For the text-containing cell, return its midpoint in [x, y] coordinate format. 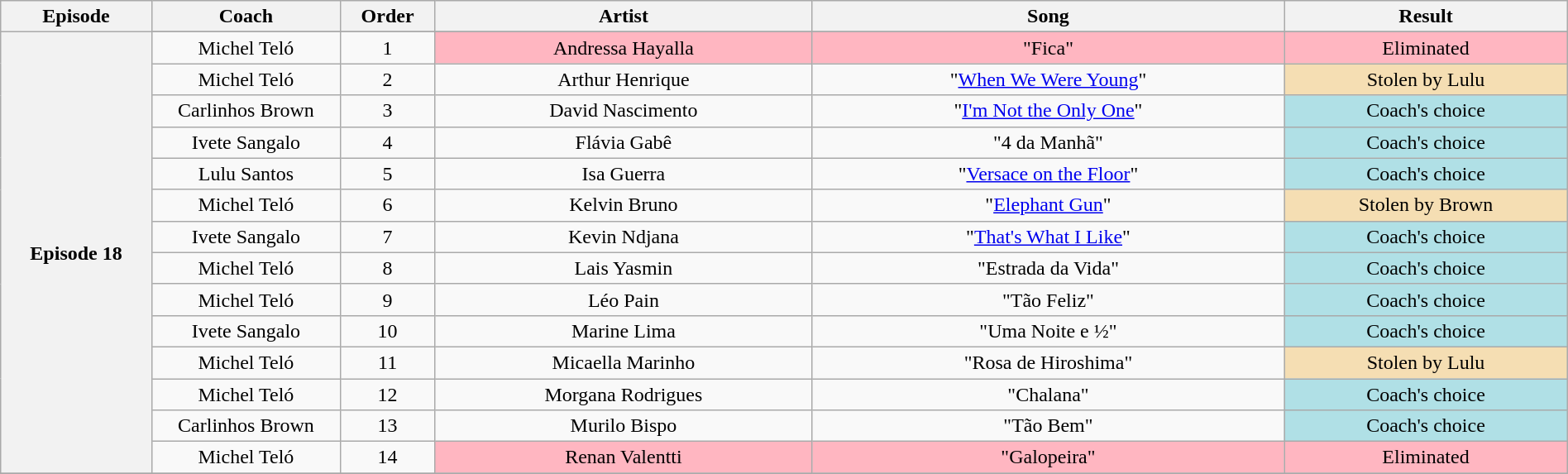
12 [388, 395]
"I'm Not the Only One" [1049, 111]
Arthur Henrique [624, 79]
Stolen by Brown [1426, 205]
Flávia Gabê [624, 142]
Murilo Bispo [624, 426]
11 [388, 362]
1 [388, 48]
"Chalana" [1049, 395]
Kevin Ndjana [624, 237]
"That's What I Like" [1049, 237]
6 [388, 205]
Result [1426, 17]
Kelvin Bruno [624, 205]
Morgana Rodrigues [624, 395]
Episode 18 [76, 253]
"Fica" [1049, 48]
"When We Were Young" [1049, 79]
Léo Pain [624, 299]
Coach [246, 17]
"Tão Bem" [1049, 426]
5 [388, 174]
"Estrada da Vida" [1049, 268]
13 [388, 426]
2 [388, 79]
"4 da Manhã" [1049, 142]
Episode [76, 17]
4 [388, 142]
Artist [624, 17]
7 [388, 237]
9 [388, 299]
8 [388, 268]
"Uma Noite e ½" [1049, 331]
14 [388, 457]
Renan Valentti [624, 457]
"Galopeira" [1049, 457]
3 [388, 111]
"Elephant Gun" [1049, 205]
Andressa Hayalla [624, 48]
"Rosa de Hiroshima" [1049, 362]
"Tão Feliz" [1049, 299]
Song [1049, 17]
"Versace on the Floor" [1049, 174]
Lais Yasmin [624, 268]
Marine Lima [624, 331]
Order [388, 17]
David Nascimento [624, 111]
10 [388, 331]
Isa Guerra [624, 174]
Micaella Marinho [624, 362]
Lulu Santos [246, 174]
